Identify which cell holds the provided text, then report its (X, Y) central coordinate. 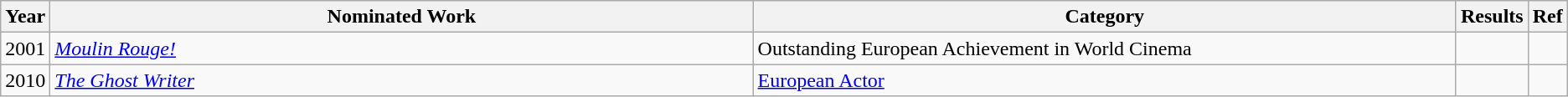
The Ghost Writer (402, 80)
2010 (25, 80)
Results (1492, 17)
Outstanding European Achievement in World Cinema (1104, 48)
Year (25, 17)
Moulin Rouge! (402, 48)
European Actor (1104, 80)
Nominated Work (402, 17)
Ref (1548, 17)
Category (1104, 17)
2001 (25, 48)
